From the cell containing the given text, extract its center point as [x, y] coordinate. 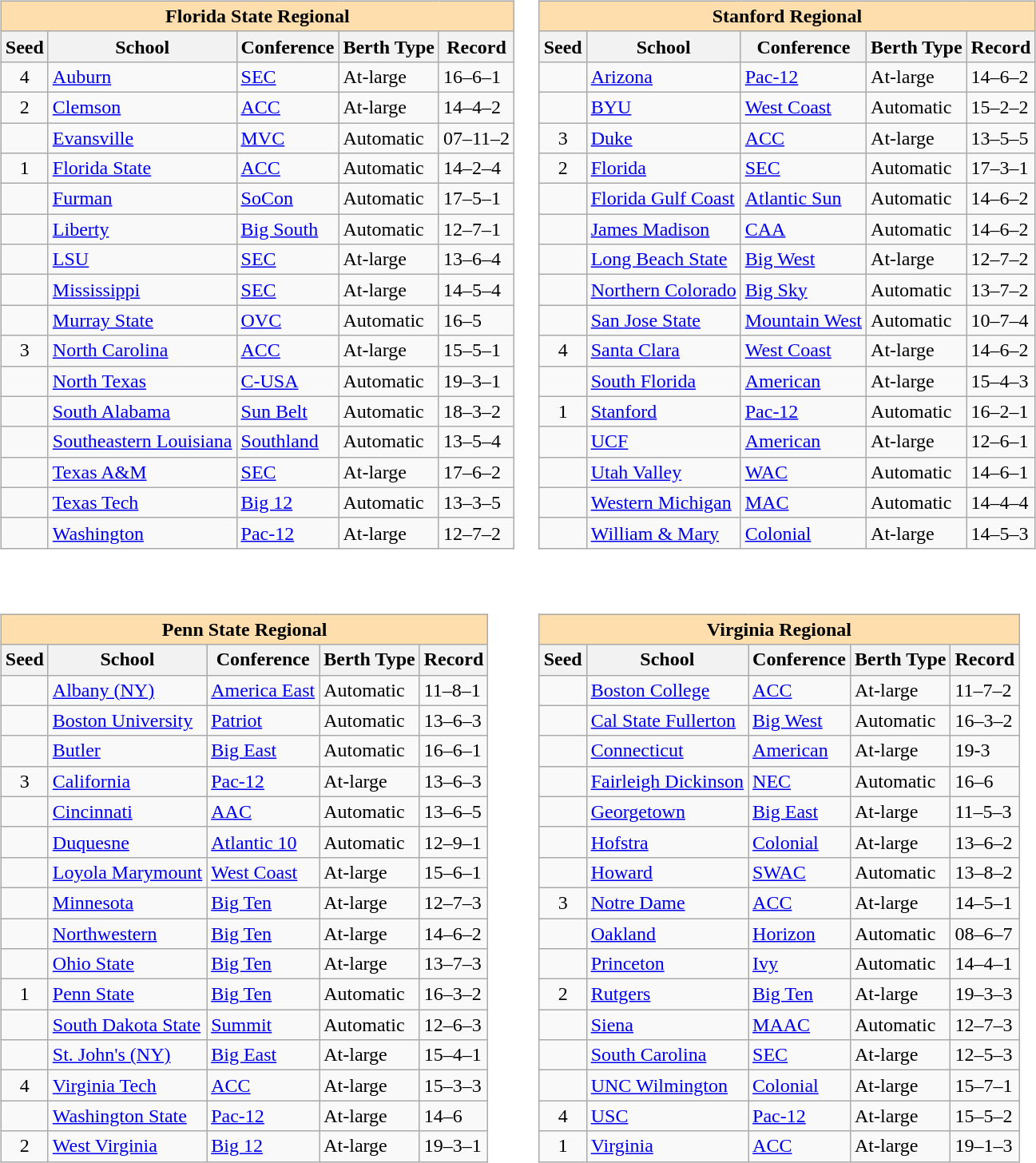
Murray State [142, 320]
South Alabama [142, 411]
12–6–3 [454, 1025]
Mississippi [142, 290]
17–6–2 [476, 472]
18–3–2 [476, 411]
Stanford Regional [788, 16]
Ivy [800, 964]
Florida State [142, 169]
William & Mary [663, 533]
MAC [804, 502]
Boston University [127, 720]
13–3–5 [476, 502]
Butler [127, 751]
Connecticut [667, 751]
Southeastern Louisiana [142, 442]
Arizona [663, 77]
16–2–1 [1001, 411]
Virginia Tech [127, 1086]
Stanford [663, 411]
Texas Tech [142, 502]
Washington [142, 533]
Florida [663, 169]
Western Michigan [663, 502]
St. John's (NY) [127, 1055]
Sun Belt [288, 411]
15–2–2 [1001, 107]
C-USA [288, 381]
OVC [288, 320]
Notre Dame [667, 903]
13–5–4 [476, 442]
19-3 [985, 751]
MAAC [800, 1025]
North Texas [142, 381]
16–6 [985, 781]
North Carolina [142, 351]
Atlantic Sun [804, 199]
James Madison [663, 229]
South Carolina [667, 1055]
Horizon [800, 934]
08–6–7 [985, 934]
BYU [663, 107]
Cal State Fullerton [667, 720]
Albany (NY) [127, 690]
SWAC [800, 872]
MVC [288, 138]
Big South [288, 229]
12–9–1 [454, 842]
NEC [800, 781]
America East [264, 690]
Cincinnati [127, 812]
Liberty [142, 229]
15–7–1 [985, 1086]
Evansville [142, 138]
11–5–3 [985, 812]
12–7–1 [476, 229]
14–5–4 [476, 290]
13–8–2 [985, 872]
Virginia [667, 1146]
14–4–4 [1001, 502]
15–5–1 [476, 351]
Penn State Regional [244, 629]
19–1–3 [985, 1146]
South Dakota State [127, 1025]
Texas A&M [142, 472]
13–7–2 [1001, 290]
15–6–1 [454, 872]
14–5–1 [985, 903]
12–6–1 [1001, 442]
Clemson [142, 107]
Florida State Regional [257, 16]
Duke [663, 138]
11–8–1 [454, 690]
15–4–3 [1001, 381]
Howard [667, 872]
Virginia Regional [780, 629]
Florida Gulf Coast [663, 199]
13–7–3 [454, 964]
15–5–2 [985, 1116]
Auburn [142, 77]
15–4–1 [454, 1055]
Summit [264, 1025]
17–5–1 [476, 199]
15–3–3 [454, 1086]
Ohio State [127, 964]
16–5 [476, 320]
Northern Colorado [663, 290]
Boston College [667, 690]
Furman [142, 199]
14–6–1 [1001, 472]
USC [667, 1116]
WAC [804, 472]
Big Sky [804, 290]
19–3–3 [985, 994]
Oakland [667, 934]
Minnesota [127, 903]
14–5–3 [1001, 533]
Rutgers [667, 994]
14–4–1 [985, 964]
Washington State [127, 1116]
13–6–4 [476, 260]
California [127, 781]
07–11–2 [476, 138]
13–5–5 [1001, 138]
10–7–4 [1001, 320]
Duquesne [127, 842]
14–6 [454, 1116]
South Florida [663, 381]
Georgetown [667, 812]
Princeton [667, 964]
Atlantic 10 [264, 842]
14–4–2 [476, 107]
13–6–2 [985, 842]
11–7–2 [985, 690]
CAA [804, 229]
Santa Clara [663, 351]
17–3–1 [1001, 169]
Siena [667, 1025]
Hofstra [667, 842]
AAC [264, 812]
LSU [142, 260]
13–6–5 [454, 812]
Loyola Marymount [127, 872]
UCF [663, 442]
UNC Wilmington [667, 1086]
Fairleigh Dickinson [667, 781]
12–5–3 [985, 1055]
Southland [288, 442]
14–2–4 [476, 169]
SoCon [288, 199]
Patriot [264, 720]
Northwestern [127, 934]
West Virginia [127, 1146]
San Jose State [663, 320]
Penn State [127, 994]
Mountain West [804, 320]
Utah Valley [663, 472]
Long Beach State [663, 260]
